Return the [x, y] coordinate for the center point of the cell that contains the specified text.  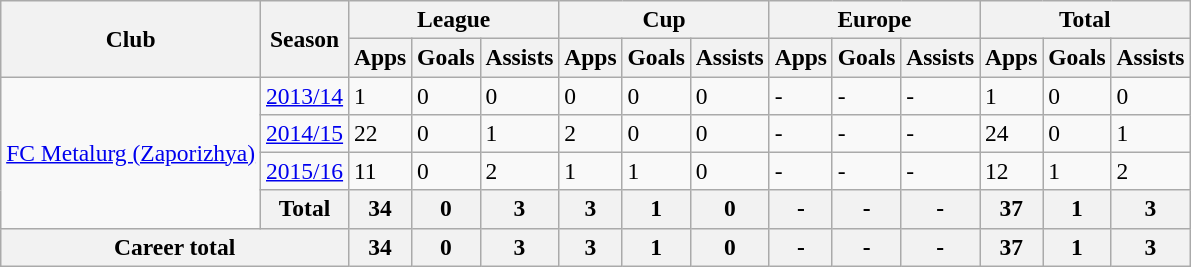
12 [1012, 171]
2014/15 [305, 133]
Career total [175, 247]
2013/14 [305, 95]
FC Metalurg (Zaporizhya) [131, 152]
League [454, 19]
Cup [664, 19]
Europe [874, 19]
24 [1012, 133]
11 [380, 171]
22 [380, 133]
Season [305, 38]
Club [131, 38]
2015/16 [305, 171]
